Locate the cell with the specified text and output its (x, y) center coordinate. 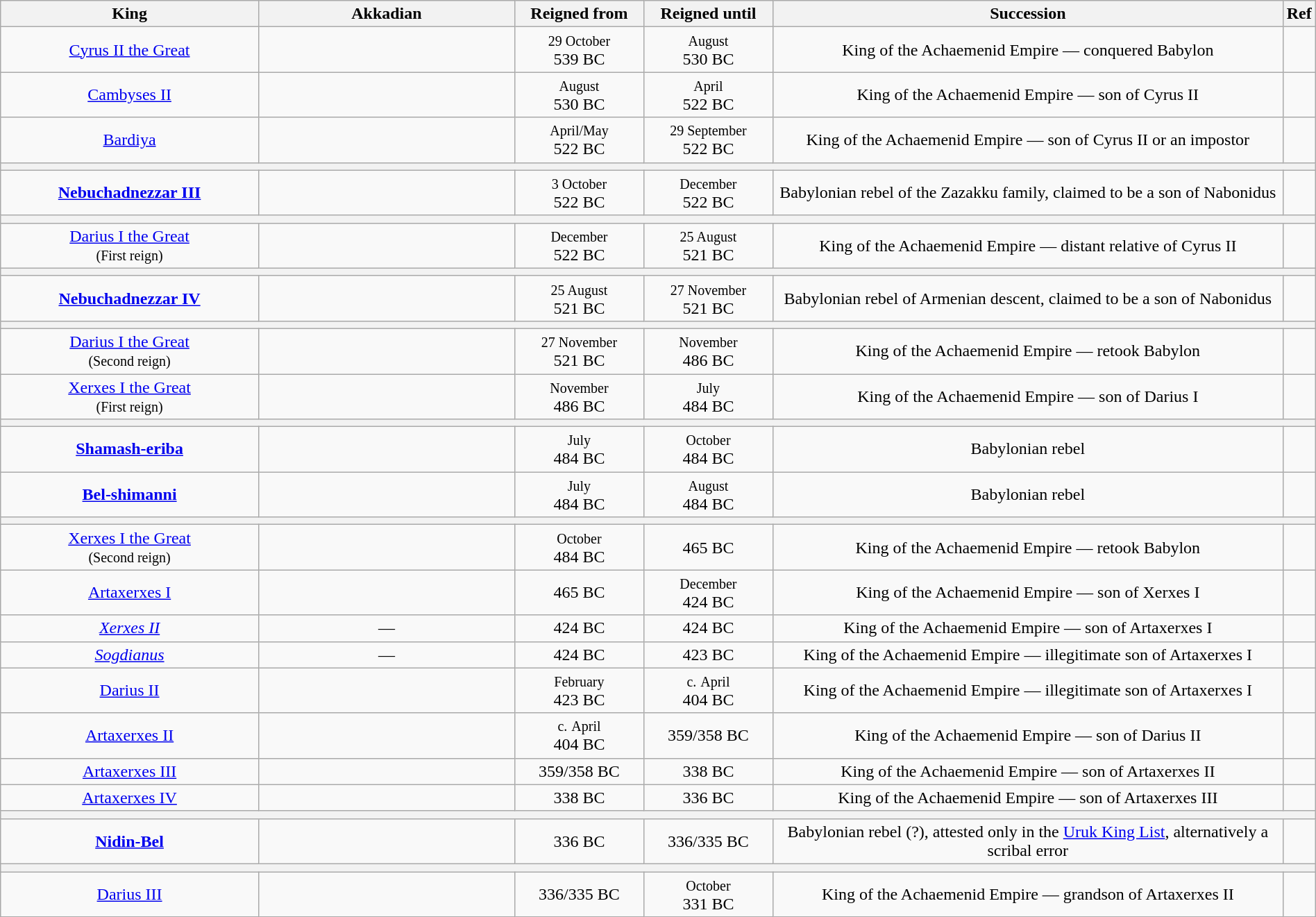
Reigned until (708, 14)
Xerxes II (130, 628)
Reigned from (579, 14)
February423 BC (579, 690)
Darius III (130, 894)
Babylonian rebel (?), attested only in the Uruk King List, alternatively a scribal error (1027, 841)
Darius I the Great(First reign) (130, 246)
Artaxerxes II (130, 736)
Darius I the Great(Second reign) (130, 351)
Xerxes I the Great(Second reign) (130, 547)
Sogdianus (130, 655)
King of the Achaemenid Empire — son of Artaxerxes III (1027, 798)
Babylonian rebel of the Zazakku family, claimed to be a son of Nabonidus (1027, 193)
King of the Achaemenid Empire — son of Cyrus II or an impostor (1027, 140)
King of the Achaemenid Empire — conquered Babylon (1027, 50)
Bardiya (130, 140)
423 BC (708, 655)
Artaxerxes I (130, 593)
King of the Achaemenid Empire — son of Darius II (1027, 736)
King of the Achaemenid Empire — distant relative of Cyrus II (1027, 246)
29 September522 BC (708, 140)
Babylonian rebel of Armenian descent, claimed to be a son of Nabonidus (1027, 298)
Akkadian (386, 14)
Artaxerxes IV (130, 798)
December424 BC (708, 593)
King of the Achaemenid Empire — son of Xerxes I (1027, 593)
3 October522 BC (579, 193)
Nidin-Bel (130, 841)
April/May522 BC (579, 140)
August484 BC (708, 494)
Ref (1299, 14)
October331 BC (708, 894)
Xerxes I the Great(First reign) (130, 396)
King (130, 14)
Bel-shimanni (130, 494)
Darius II (130, 690)
King of the Achaemenid Empire — son of Cyrus II (1027, 94)
29 October539 BC (579, 50)
Cambyses II (130, 94)
Shamash-eriba (130, 450)
King of the Achaemenid Empire — son of Darius I (1027, 396)
Nebuchadnezzar III (130, 193)
Succession (1027, 14)
Artaxerxes III (130, 771)
King of the Achaemenid Empire — grandson of Artaxerxes II (1027, 894)
April522 BC (708, 94)
King of the Achaemenid Empire — son of Artaxerxes I (1027, 628)
Nebuchadnezzar IV (130, 298)
Cyrus II the Great (130, 50)
King of the Achaemenid Empire — son of Artaxerxes II (1027, 771)
